Locate the cell with the specified text and output its [X, Y] center coordinate. 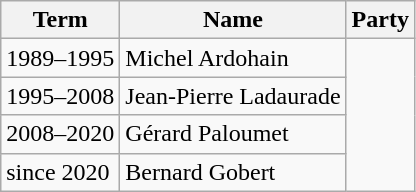
Term [60, 20]
since 2020 [60, 172]
Jean-Pierre Ladaurade [233, 96]
1995–2008 [60, 96]
Michel Ardohain [233, 58]
2008–2020 [60, 134]
Gérard Paloumet [233, 134]
Name [233, 20]
Bernard Gobert [233, 172]
Party [380, 20]
1989–1995 [60, 58]
